Provide the (X, Y) coordinate of the cell's center where the given text is located.  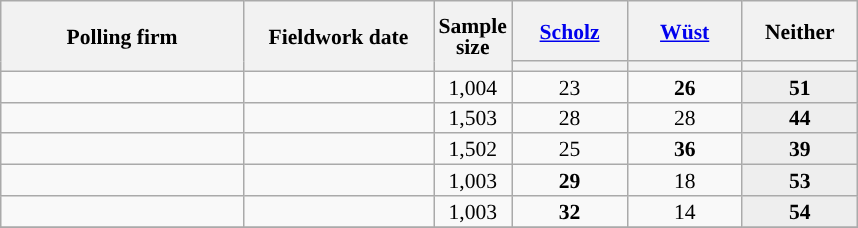
39 (800, 150)
51 (800, 86)
25 (570, 150)
Fieldwork date (338, 36)
1,502 (473, 150)
36 (684, 150)
44 (800, 118)
Polling firm (122, 36)
Samplesize (473, 36)
Wüst (684, 31)
32 (570, 212)
1,503 (473, 118)
23 (570, 86)
Scholz (570, 31)
Neither (800, 31)
18 (684, 180)
53 (800, 180)
1,004 (473, 86)
14 (684, 212)
26 (684, 86)
29 (570, 180)
54 (800, 212)
